For the text-containing cell, return its midpoint in [X, Y] coordinate format. 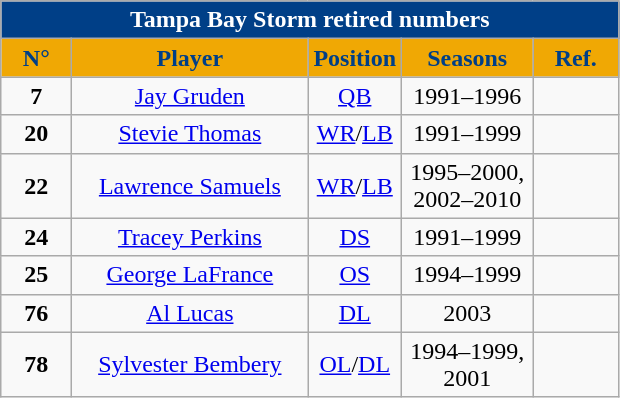
7 [36, 96]
76 [36, 313]
QB [355, 96]
Jay Gruden [190, 96]
OL/DL [355, 364]
Ref. [576, 58]
Lawrence Samuels [190, 186]
1991–1996 [468, 96]
Tracey Perkins [190, 237]
1994–1999, 2001 [468, 364]
Player [190, 58]
Sylvester Bembery [190, 364]
25 [36, 275]
Seasons [468, 58]
DL [355, 313]
22 [36, 186]
1995–2000, 2002–2010 [468, 186]
20 [36, 134]
Stevie Thomas [190, 134]
24 [36, 237]
N° [36, 58]
78 [36, 364]
Tampa Bay Storm retired numbers [310, 20]
2003 [468, 313]
1994–1999 [468, 275]
OS [355, 275]
George LaFrance [190, 275]
Position [355, 58]
Al Lucas [190, 313]
DS [355, 237]
